From the cell containing the given text, extract its center point as [x, y] coordinate. 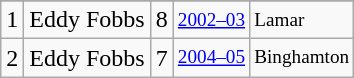
7 [162, 58]
2 [12, 58]
Binghamton [302, 58]
8 [162, 20]
Lamar [302, 20]
2004–05 [211, 58]
1 [12, 20]
2002–03 [211, 20]
